Output the [X, Y] coordinate of the center of the cell containing the given text.  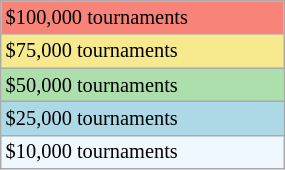
$100,000 tournaments [142, 17]
$25,000 tournaments [142, 118]
$50,000 tournaments [142, 85]
$75,000 tournaments [142, 51]
$10,000 tournaments [142, 152]
